Provide the (x, y) coordinate of the cell's center where the given text is located.  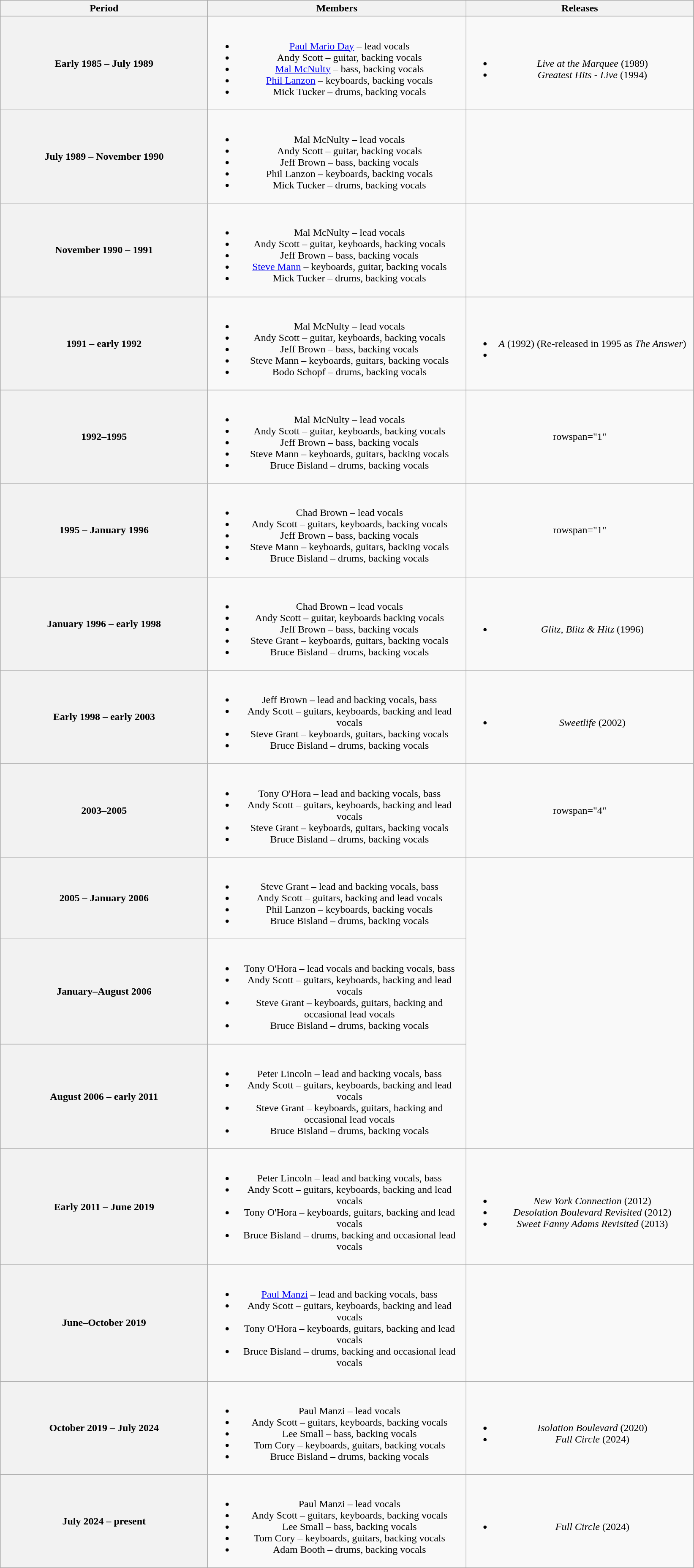
Glitz, Blitz & Hitz (1996) (580, 624)
July 1989 – November 1990 (104, 156)
Releases (580, 8)
Early 1998 – early 2003 (104, 717)
October 2019 – July 2024 (104, 1428)
Period (104, 8)
Members (337, 8)
Sweetlife (2002) (580, 717)
Full Circle (2024) (580, 1521)
November 1990 – 1991 (104, 250)
rowspan="4" (580, 810)
2003–2005 (104, 810)
New York Connection (2012)Desolation Boulevard Revisited (2012)Sweet Fanny Adams Revisited (2013) (580, 1207)
A (1992) (Re-released in 1995 as The Answer) (580, 343)
June–October 2019 (104, 1323)
Early 2011 – June 2019 (104, 1207)
1995 – January 1996 (104, 530)
July 2024 – present (104, 1521)
August 2006 – early 2011 (104, 1096)
January 1996 – early 1998 (104, 624)
January–August 2006 (104, 991)
1991 – early 1992 (104, 343)
Isolation Boulevard (2020)Full Circle (2024) (580, 1428)
1992–1995 (104, 437)
2005 – January 2006 (104, 898)
Live at the Marquee (1989)Greatest Hits - Live (1994) (580, 63)
Early 1985 – July 1989 (104, 63)
